For the text-containing cell, return its midpoint in [X, Y] coordinate format. 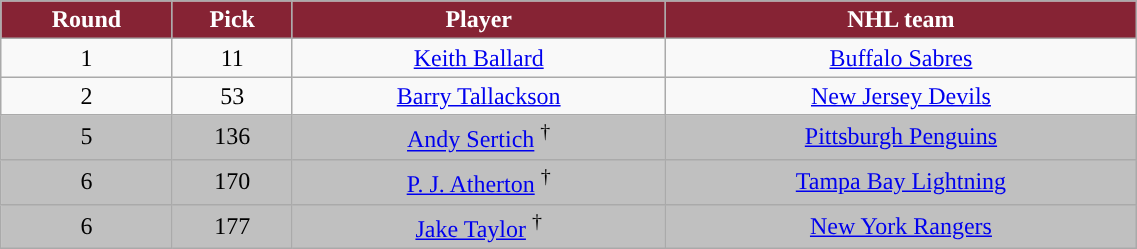
2 [86, 96]
53 [232, 96]
Tampa Bay Lightning [901, 182]
Andy Sertich † [478, 138]
New Jersey Devils [901, 96]
170 [232, 182]
Buffalo Sabres [901, 58]
Player [478, 20]
Pick [232, 20]
1 [86, 58]
Jake Taylor † [478, 226]
177 [232, 226]
Keith Ballard [478, 58]
P. J. Atherton † [478, 182]
Pittsburgh Penguins [901, 138]
NHL team [901, 20]
11 [232, 58]
New York Rangers [901, 226]
Round [86, 20]
136 [232, 138]
5 [86, 138]
Barry Tallackson [478, 96]
